Identify which cell holds the provided text, then report its [x, y] central coordinate. 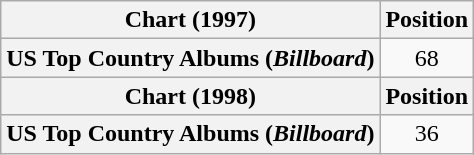
36 [427, 134]
68 [427, 58]
Chart (1998) [190, 96]
Chart (1997) [190, 20]
